Extract the (x, y) coordinate from the center of the cell holding the provided text.  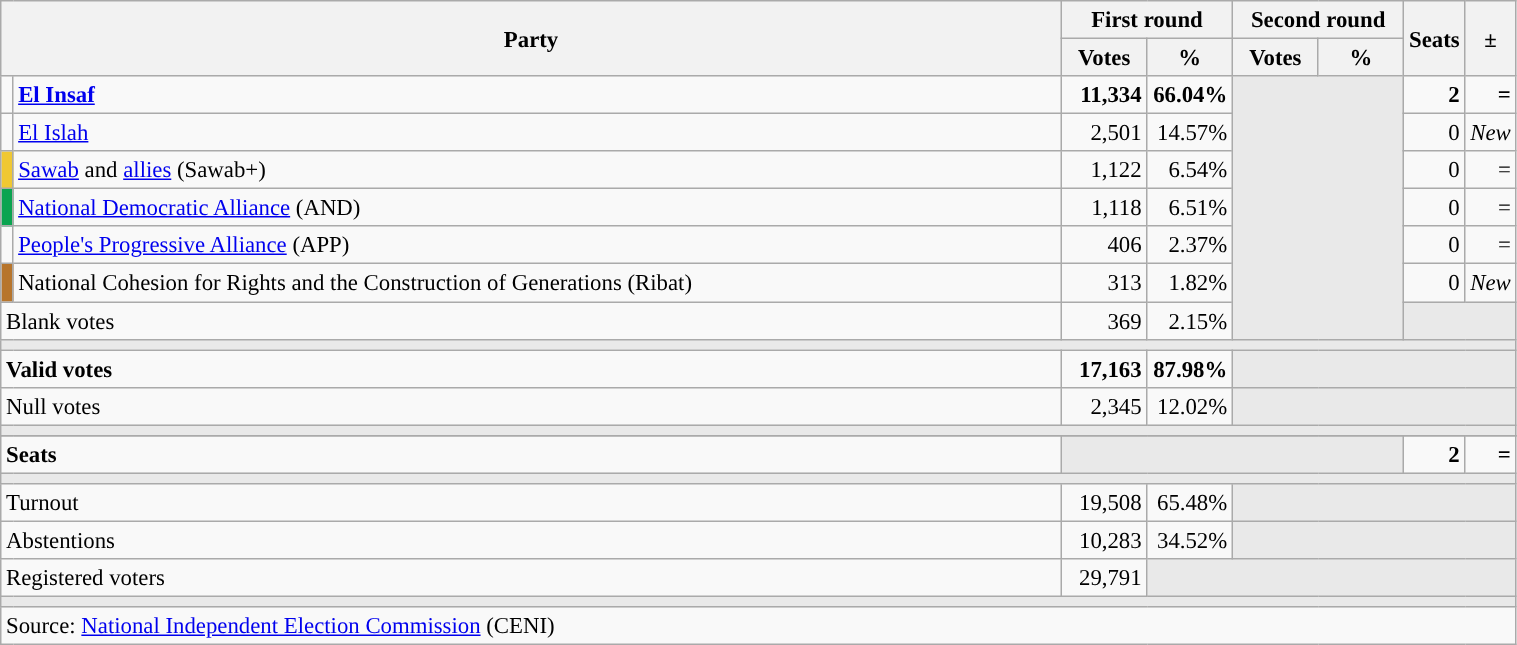
369 (1104, 321)
Party (532, 38)
National Democratic Alliance (AND) (537, 208)
66.04% (1190, 95)
Registered voters (532, 578)
1,122 (1104, 170)
Second round (1318, 20)
Turnout (532, 503)
Abstentions (532, 540)
± (1490, 38)
Source: National Independent Election Commission (CENI) (758, 626)
Blank votes (532, 321)
El Insaf (537, 95)
29,791 (1104, 578)
14.57% (1190, 133)
2.37% (1190, 245)
First round (1146, 20)
6.54% (1190, 170)
Sawab and allies (Sawab+) (537, 170)
87.98% (1190, 369)
6.51% (1190, 208)
12.02% (1190, 406)
11,334 (1104, 95)
1,118 (1104, 208)
19,508 (1104, 503)
Null votes (532, 406)
17,163 (1104, 369)
313 (1104, 283)
Valid votes (532, 369)
2,501 (1104, 133)
National Cohesion for Rights and the Construction of Generations (Ribat) (537, 283)
10,283 (1104, 540)
People's Progressive Alliance (APP) (537, 245)
1.82% (1190, 283)
65.48% (1190, 503)
34.52% (1190, 540)
2,345 (1104, 406)
406 (1104, 245)
El Islah (537, 133)
2.15% (1190, 321)
